Search for the cell housing the specified text and yield its (X, Y) center coordinate. 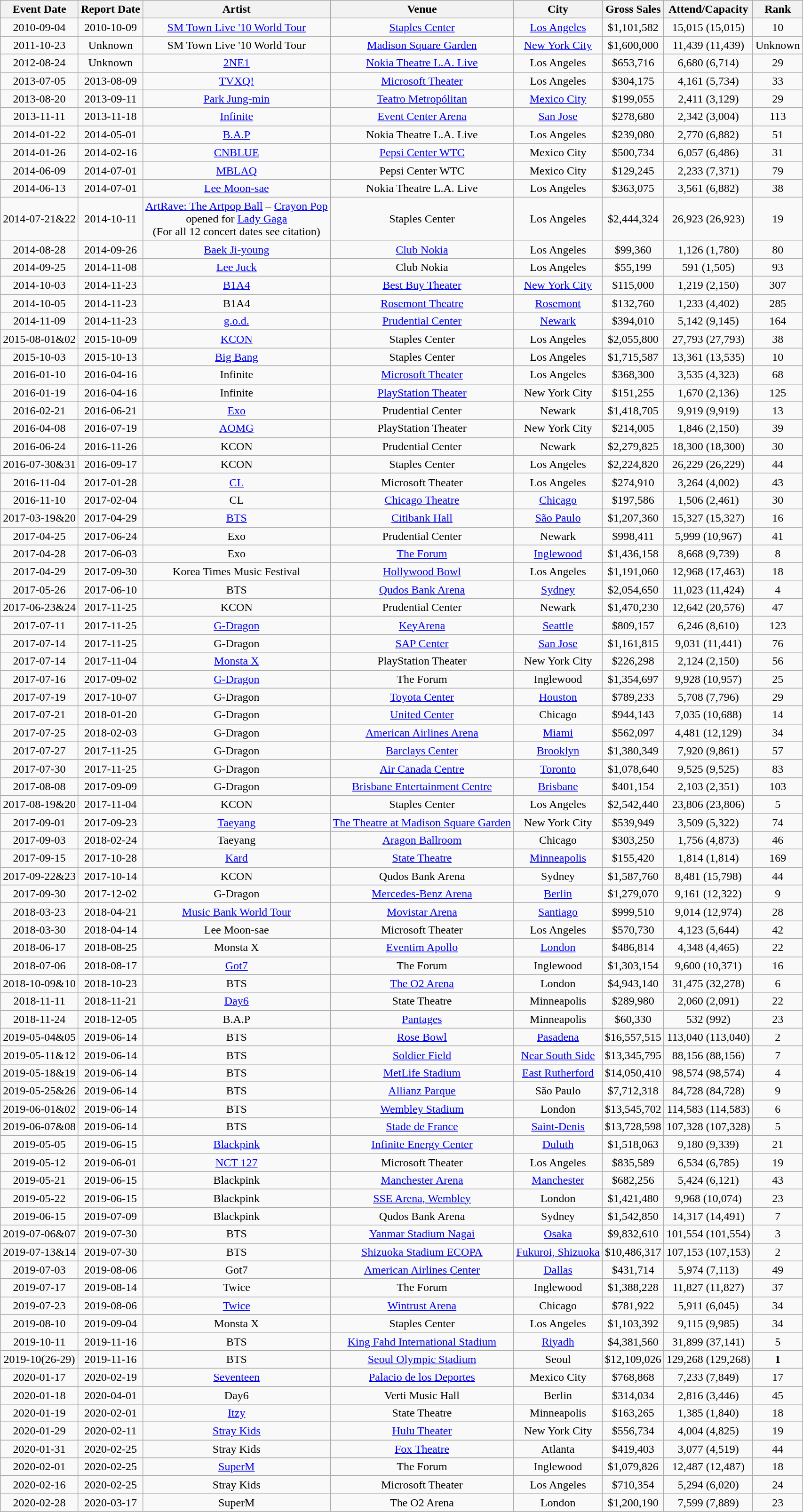
Seoul (558, 1359)
5,294 (6,020) (708, 1485)
6,680 (6,714) (708, 63)
2017-06-03 (110, 554)
2018-03-23 (40, 912)
Seoul Olympic Stadium (422, 1359)
Best Buy Theater (422, 285)
$239,080 (633, 135)
9,115 (9,985) (708, 1323)
2014-11-08 (110, 268)
169 (778, 858)
$1,101,582 (633, 27)
2018-07-06 (40, 966)
$1,518,063 (633, 1145)
2017-07-30 (40, 768)
$556,734 (633, 1431)
113 (778, 117)
2018-06-17 (40, 948)
Event Date (40, 9)
2017-09-01 (40, 823)
Riyadh (558, 1341)
8,668 (9,739) (708, 554)
2018-08-17 (110, 966)
8,481 (15,798) (708, 876)
114,583 (114,583) (708, 1108)
$1,207,360 (633, 518)
33 (778, 81)
2013-11-11 (40, 117)
$129,245 (633, 170)
307 (778, 285)
37 (778, 1288)
3,535 (4,323) (708, 375)
1,846 (2,150) (708, 428)
2020-02-28 (40, 1503)
MBLAQ (236, 170)
2020-01-18 (40, 1395)
$1,388,228 (633, 1288)
103 (778, 786)
SAP Center (422, 643)
2018-11-11 (40, 1001)
2,060 (2,091) (708, 1001)
9,928 (10,957) (708, 679)
21 (778, 1145)
Duluth (558, 1145)
2017-01-28 (110, 482)
Park Jung-min (236, 99)
2016-01-19 (40, 393)
Venue (422, 9)
Air Canada Centre (422, 768)
$14,050,410 (633, 1073)
83 (778, 768)
$115,000 (633, 285)
5,142 (9,145) (708, 321)
Seattle (558, 625)
$13,345,795 (633, 1055)
14 (778, 715)
Big Bang (236, 357)
Dallas (558, 1270)
$274,910 (633, 482)
2,124 (2,150) (708, 661)
$214,005 (633, 428)
79 (778, 170)
Shizuoka Stadium ECOPA (422, 1252)
11,023 (11,424) (708, 590)
2016-07-30&31 (40, 464)
41 (778, 536)
Seventeen (236, 1377)
$155,420 (633, 858)
$710,354 (633, 1485)
2020-03-17 (110, 1503)
9,031 (11,441) (708, 643)
Citibank Hall (422, 518)
2017-07-11 (40, 625)
9,014 (12,974) (708, 912)
4,004 (4,825) (708, 1431)
$1,303,154 (633, 966)
Yanmar Stadium Nagai (422, 1234)
$2,055,800 (633, 339)
6,057 (6,486) (708, 152)
2019-07-23 (40, 1306)
$431,714 (633, 1270)
$13,545,702 (633, 1108)
13,361 (13,535) (708, 357)
2014-10-11 (110, 219)
$653,716 (633, 63)
2018-02-03 (110, 733)
2013-09-11 (110, 99)
125 (778, 393)
AOMG (236, 428)
24 (778, 1485)
2017-10-14 (110, 876)
Palacio de los Deportes (422, 1377)
2014-05-01 (110, 135)
$13,728,598 (633, 1127)
Rosemont Theatre (422, 303)
3,264 (4,002) (708, 482)
$1,200,190 (633, 1503)
2NE1 (236, 63)
2018-04-21 (110, 912)
2010-09-04 (40, 27)
Event Center Arena (422, 117)
2019-05-22 (40, 1198)
$1,600,000 (633, 45)
14,317 (14,491) (708, 1216)
$2,224,820 (633, 464)
CNBLUE (236, 152)
$4,943,140 (633, 983)
$197,586 (633, 500)
2017-04-25 (40, 536)
9,919 (9,919) (708, 411)
2017-05-26 (40, 590)
31,475 (32,278) (708, 983)
Teatro Metropólitan (422, 99)
$1,542,850 (633, 1216)
15,015 (15,015) (708, 27)
2019-05-12 (40, 1163)
1,506 (2,461) (708, 500)
2016-06-24 (40, 446)
ArtRave: The Artpop Ball – Crayon Popopened for Lady Gaga(For all 12 concert dates see citation) (236, 219)
2017-09-02 (110, 679)
1,756 (4,873) (708, 840)
532 (992) (708, 1019)
2019-07-09 (110, 1216)
2,103 (2,351) (708, 786)
2015-08-01&02 (40, 339)
2013-08-20 (40, 99)
1,814 (1,814) (708, 858)
$199,055 (633, 99)
2014-09-25 (40, 268)
45 (778, 1395)
2016-04-08 (40, 428)
Manchester Arena (422, 1180)
2016-11-10 (40, 500)
American Airlines Center (422, 1270)
7,599 (7,889) (708, 1503)
Mercedes-Benz Arena (422, 894)
4,348 (4,465) (708, 948)
3,077 (4,519) (708, 1449)
$163,265 (633, 1413)
$2,054,650 (633, 590)
$781,922 (633, 1306)
98,574 (98,574) (708, 1073)
15,327 (15,327) (708, 518)
2020-04-01 (110, 1395)
2018-11-24 (40, 1019)
2015-10-03 (40, 357)
5,999 (10,967) (708, 536)
1 (778, 1359)
2016-06-21 (110, 411)
2020-01-17 (40, 1377)
$10,486,317 (633, 1252)
1,233 (4,402) (708, 303)
$1,470,230 (633, 608)
East Rutherford (558, 1073)
Aragon Ballroom (422, 840)
23,806 (23,806) (708, 804)
Verti Music Hall (422, 1395)
$1,421,480 (633, 1198)
2017-07-19 (40, 697)
47 (778, 608)
9,600 (10,371) (708, 966)
Toyota Center (422, 697)
Gross Sales (633, 9)
Houston (558, 697)
2,816 (3,446) (708, 1395)
$539,949 (633, 823)
American Airlines Arena (422, 733)
Madison Square Garden (422, 45)
2019-06-01&02 (40, 1108)
2,342 (3,004) (708, 117)
$304,175 (633, 81)
$1,103,392 (633, 1323)
$303,250 (633, 840)
2014-06-09 (40, 170)
2019-07-17 (40, 1288)
Fukuroi, Shizuoka (558, 1252)
57 (778, 751)
Stade de France (422, 1127)
2019-08-10 (40, 1323)
$12,109,026 (633, 1359)
2017-07-25 (40, 733)
NCT 127 (236, 1163)
7,233 (7,849) (708, 1377)
28 (778, 912)
2019-10-11 (40, 1341)
25 (778, 679)
2016-01-10 (40, 375)
17 (778, 1377)
11,439 (11,439) (708, 45)
84,728 (84,728) (708, 1091)
2017-02-04 (110, 500)
88,156 (88,156) (708, 1055)
5,974 (7,113) (708, 1270)
2018-03-30 (40, 930)
2018-10-23 (110, 983)
2018-10-09&10 (40, 983)
2017-10-28 (110, 858)
$55,199 (633, 268)
2014-02-16 (110, 152)
Pantages (422, 1019)
2017-06-10 (110, 590)
101,554 (101,554) (708, 1234)
74 (778, 823)
Wembley Stadium (422, 1108)
The Theatre at Madison Square Garden (422, 823)
Attend/Capacity (708, 9)
5,708 (7,796) (708, 697)
13 (778, 411)
$1,161,815 (633, 643)
9,161 (12,322) (708, 894)
$151,255 (633, 393)
Manchester (558, 1180)
$1,078,640 (633, 768)
Soldier Field (422, 1055)
$1,191,060 (633, 572)
$944,143 (633, 715)
2019-05-04&05 (40, 1037)
285 (778, 303)
6,246 (8,610) (708, 625)
2019-05-25&26 (40, 1091)
2019-07-06&07 (40, 1234)
2018-04-14 (110, 930)
Brisbane Entertainment Centre (422, 786)
United Center (422, 715)
Rank (778, 9)
Wintrust Arena (422, 1306)
18,300 (18,300) (708, 446)
$1,418,705 (633, 411)
2017-03-19&20 (40, 518)
2017-04-28 (40, 554)
Infinite Energy Center (422, 1145)
g.o.d. (236, 321)
31 (778, 152)
King Fahd International Stadium (422, 1341)
1,219 (2,150) (708, 285)
$1,587,760 (633, 876)
12,968 (17,463) (708, 572)
Brisbane (558, 786)
26,923 (26,923) (708, 219)
2017-08-19&20 (40, 804)
$768,868 (633, 1377)
Hollywood Bowl (422, 572)
3,509 (5,322) (708, 823)
$500,734 (633, 152)
591 (1,505) (708, 268)
2014-01-26 (40, 152)
$363,075 (633, 188)
2020-02-11 (110, 1431)
Chicago Theatre (422, 500)
2018-02-24 (110, 840)
107,328 (107,328) (708, 1127)
7,035 (10,688) (708, 715)
2019-09-04 (110, 1323)
Korea Times Music Festival (236, 572)
2018-11-21 (110, 1001)
107,153 (107,153) (708, 1252)
7,920 (9,861) (708, 751)
$99,360 (633, 250)
5,424 (6,121) (708, 1180)
11,827 (11,827) (708, 1288)
2016-02-21 (40, 411)
Hulu Theater (422, 1431)
TVXQ! (236, 81)
2019-06-07&08 (40, 1127)
9,525 (9,525) (708, 768)
$4,381,560 (633, 1341)
2017-09-09 (110, 786)
Brooklyn (558, 751)
1,126 (1,780) (708, 250)
Report Date (110, 9)
2018-08-25 (110, 948)
129,268 (129,268) (708, 1359)
2017-09-22&23 (40, 876)
4,123 (5,644) (708, 930)
2019-07-03 (40, 1270)
$486,814 (633, 948)
42 (778, 930)
Music Bank World Tour (236, 912)
$999,510 (633, 912)
$2,542,440 (633, 804)
2014-11-09 (40, 321)
2013-08-09 (110, 81)
49 (778, 1270)
Atlanta (558, 1449)
$226,298 (633, 661)
2,770 (6,882) (708, 135)
$289,980 (633, 1001)
2017-06-24 (110, 536)
$1,715,587 (633, 357)
2018-12-05 (110, 1019)
2016-11-04 (40, 482)
$16,557,515 (633, 1037)
$1,436,158 (633, 554)
2019-07-13&14 (40, 1252)
12,642 (20,576) (708, 608)
SSE Arena, Wembley (422, 1198)
2019-05-11&12 (40, 1055)
Fox Theatre (422, 1449)
2016-09-17 (110, 464)
2010-10-09 (110, 27)
2012-08-24 (40, 63)
Rose Bowl (422, 1037)
2017-06-23&24 (40, 608)
2016-07-19 (110, 428)
$682,256 (633, 1180)
3 (778, 1234)
2020-02-16 (40, 1485)
$835,589 (633, 1163)
12,487 (12,487) (708, 1467)
2016-11-26 (110, 446)
$7,712,318 (633, 1091)
2018-01-20 (110, 715)
$2,444,324 (633, 219)
9,180 (9,339) (708, 1145)
2020-01-19 (40, 1413)
26,229 (26,229) (708, 464)
$1,079,826 (633, 1467)
2017-07-16 (40, 679)
$132,760 (633, 303)
$809,157 (633, 625)
2017-12-02 (110, 894)
2015-10-13 (110, 357)
31,899 (37,141) (708, 1341)
2019-05-18&19 (40, 1073)
2020-02-19 (110, 1377)
$2,279,825 (633, 446)
8 (778, 554)
2014-06-13 (40, 188)
1,670 (2,136) (708, 393)
Barclays Center (422, 751)
Artist (236, 9)
Pasadena (558, 1037)
2013-07-05 (40, 81)
6,534 (6,785) (708, 1163)
123 (778, 625)
2,411 (3,129) (708, 99)
2019-08-14 (110, 1288)
$1,380,349 (633, 751)
1,385 (1,840) (708, 1413)
$570,730 (633, 930)
$789,233 (633, 697)
2019-05-21 (40, 1180)
2017-07-27 (40, 751)
2019-06-01 (110, 1163)
$368,300 (633, 375)
2017-07-21 (40, 715)
2020-01-29 (40, 1431)
$1,354,697 (633, 679)
$1,279,070 (633, 894)
2019-05-05 (40, 1145)
$394,010 (633, 321)
Kard (236, 858)
Saint-Denis (558, 1127)
Movistar Arena (422, 912)
76 (778, 643)
KeyArena (422, 625)
56 (778, 661)
4,481 (12,129) (708, 733)
3,561 (6,882) (708, 188)
$998,411 (633, 536)
2014-10-05 (40, 303)
80 (778, 250)
5,911 (6,045) (708, 1306)
MetLife Stadium (422, 1073)
9,968 (10,074) (708, 1198)
51 (778, 135)
2017-09-15 (40, 858)
$9,832,610 (633, 1234)
2014-07-21&22 (40, 219)
4,161 (5,734) (708, 81)
Miami (558, 733)
City (558, 9)
Osaka (558, 1234)
2014-10-03 (40, 285)
Near South Side (558, 1055)
2014-09-26 (110, 250)
2014-08-28 (40, 250)
$60,330 (633, 1019)
Santiago (558, 912)
$562,097 (633, 733)
2017-09-23 (110, 823)
2019-10(26-29) (40, 1359)
2015-10-09 (110, 339)
2017-10-07 (110, 697)
$401,154 (633, 786)
Toronto (558, 768)
2013-11-18 (110, 117)
Allianz Parque (422, 1091)
Itzy (236, 1413)
Eventim Apollo (422, 948)
2,233 (7,371) (708, 170)
$314,034 (633, 1395)
68 (778, 375)
Lee Juck (236, 268)
2017-09-03 (40, 840)
2017-08-08 (40, 786)
164 (778, 321)
$419,403 (633, 1449)
27,793 (27,793) (708, 339)
2020-01-31 (40, 1449)
Baek Ji-young (236, 250)
$278,680 (633, 117)
2011-10-23 (40, 45)
46 (778, 840)
2014-01-22 (40, 135)
93 (778, 268)
113,040 (113,040) (708, 1037)
Rosemont (558, 303)
39 (778, 428)
